Search for the cell housing the specified text and yield its (x, y) center coordinate. 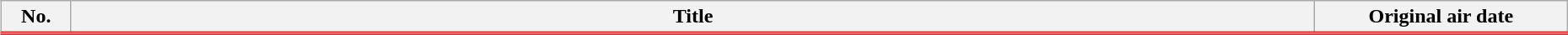
Title (692, 17)
Original air date (1441, 17)
No. (35, 17)
